Capture the cell that displays the provided text and extract its (x, y) central coordinate. 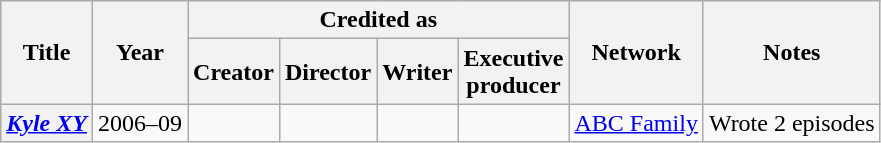
2006–09 (140, 123)
Credited as (378, 20)
Year (140, 52)
Wrote 2 episodes (792, 123)
Network (636, 52)
Title (47, 52)
Writer (418, 72)
Executiveproducer (514, 72)
Notes (792, 52)
Creator (234, 72)
ABC Family (636, 123)
Kyle XY (47, 123)
Director (328, 72)
